From the cell containing the given text, extract its center point as (x, y) coordinate. 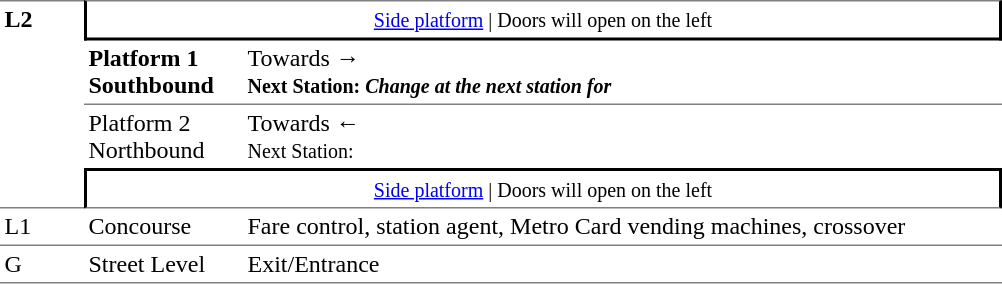
Towards ← Next Station: (622, 136)
Fare control, station agent, Metro Card vending machines, crossover (622, 226)
Towards → Next Station: Change at the next station for (622, 72)
L2 (42, 104)
G (42, 264)
Exit/Entrance (622, 264)
Concourse (164, 226)
Platform 1Southbound (164, 72)
L1 (42, 226)
Platform 2Northbound (164, 136)
Street Level (164, 264)
